Search for the cell housing the specified text and yield its [x, y] center coordinate. 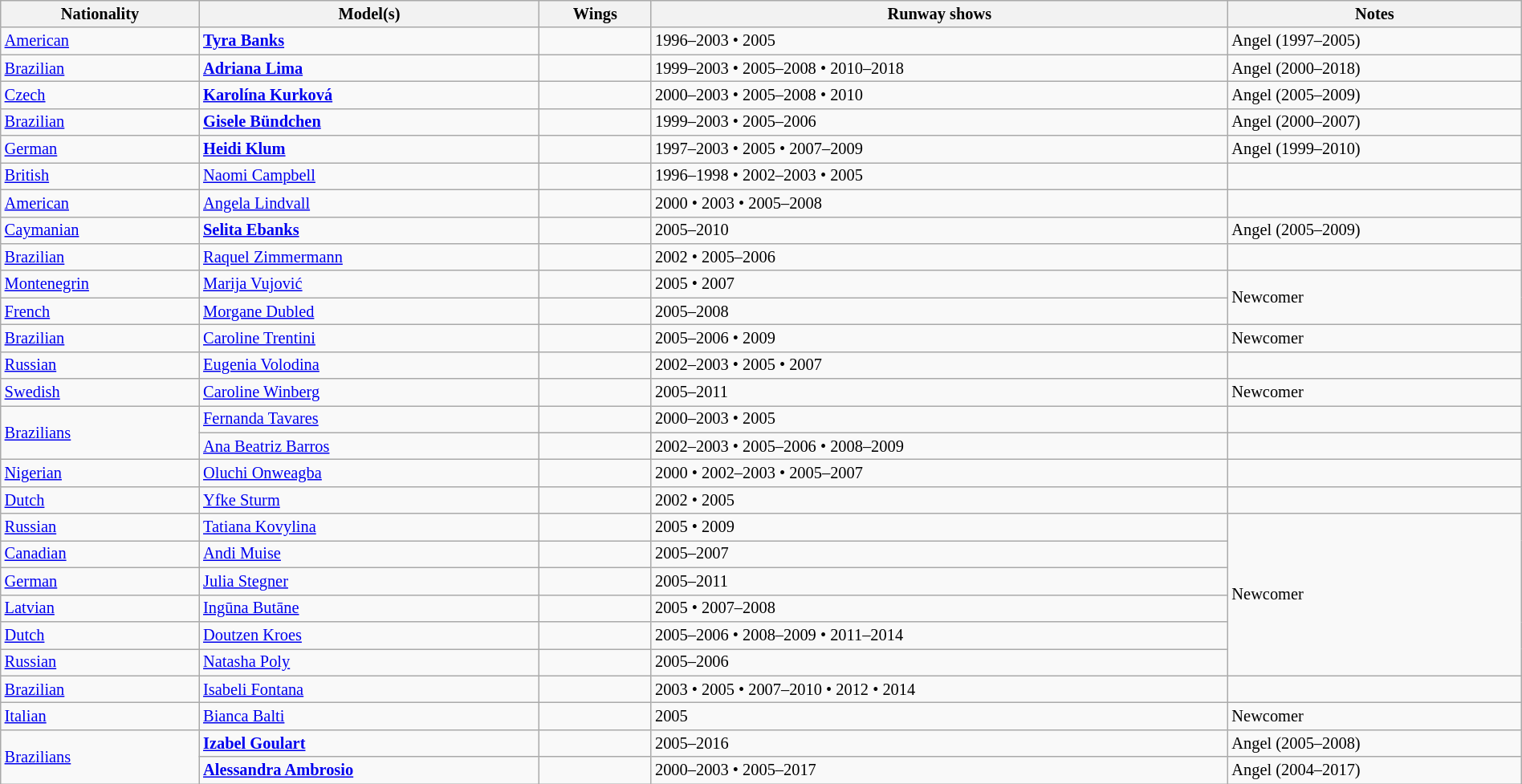
Naomi Campbell [369, 176]
Italian [100, 716]
1996–1998 • 2002–2003 • 2005 [939, 176]
Latvian [100, 608]
Heidi Klum [369, 149]
Adriana Lima [369, 68]
Notes [1375, 14]
Bianca Balti [369, 716]
2005 [939, 716]
Oluchi Onweagba [369, 473]
1997–2003 • 2005 • 2007–2009 [939, 149]
2000–2003 • 2005–2008 • 2010 [939, 95]
Alessandra Ambrosio [369, 770]
Caymanian [100, 230]
2000 • 2003 • 2005–2008 [939, 203]
Selita Ebanks [369, 230]
2005 • 2007 [939, 284]
Canadian [100, 554]
Izabel Goulart [369, 743]
2005–2006 • 2009 [939, 338]
1999–2003 • 2005–2006 [939, 122]
French [100, 311]
Doutzen Kroes [369, 635]
Runway shows [939, 14]
2000–2003 • 2005–2017 [939, 770]
Angel (2000–2007) [1375, 122]
2005–2006 • 2008–2009 • 2011–2014 [939, 635]
2005–2008 [939, 311]
Czech [100, 95]
Tatiana Kovylina [369, 527]
Ana Beatriz Barros [369, 446]
Montenegrin [100, 284]
2005–2007 [939, 554]
British [100, 176]
2002 • 2005 [939, 500]
Raquel Zimmermann [369, 257]
Angel (1999–2010) [1375, 149]
Nigerian [100, 473]
Angel (2005–2008) [1375, 743]
Marija Vujović [369, 284]
2000 • 2002–2003 • 2005–2007 [939, 473]
Tyra Banks [369, 41]
Eugenia Volodina [369, 365]
2002–2003 • 2005 • 2007 [939, 365]
Nationality [100, 14]
Fernanda Tavares [369, 419]
2005 • 2007–2008 [939, 608]
2000–2003 • 2005 [939, 419]
Model(s) [369, 14]
Karolína Kurková [369, 95]
Angela Lindvall [369, 203]
1999–2003 • 2005–2008 • 2010–2018 [939, 68]
Angel (1997–2005) [1375, 41]
Natasha Poly [369, 662]
1996–2003 • 2005 [939, 41]
2002 • 2005–2006 [939, 257]
2005–2016 [939, 743]
Yfke Sturm [369, 500]
2002–2003 • 2005–2006 • 2008–2009 [939, 446]
Andi Muise [369, 554]
Ingūna Butāne [369, 608]
Wings [596, 14]
Angel (2004–2017) [1375, 770]
Isabeli Fontana [369, 689]
2005 • 2009 [939, 527]
Angel (2000–2018) [1375, 68]
2005–2006 [939, 662]
2003 • 2005 • 2007–2010 • 2012 • 2014 [939, 689]
Julia Stegner [369, 581]
Morgane Dubled [369, 311]
2005–2010 [939, 230]
Caroline Trentini [369, 338]
Caroline Winberg [369, 392]
Gisele Bündchen [369, 122]
Swedish [100, 392]
